Locate the cell with the specified text and output its [X, Y] center coordinate. 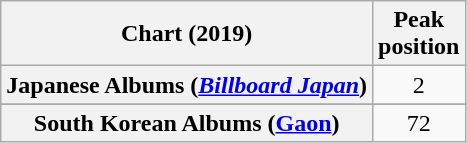
Peakposition [419, 34]
2 [419, 85]
Chart (2019) [187, 34]
South Korean Albums (Gaon) [187, 123]
Japanese Albums (Billboard Japan) [187, 85]
72 [419, 123]
